Return (x, y) of the center of cell containing provided text 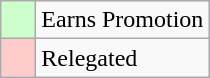
Relegated (122, 58)
Earns Promotion (122, 20)
